Determine the (x, y) coordinate at the center of the cell enclosing the given text.  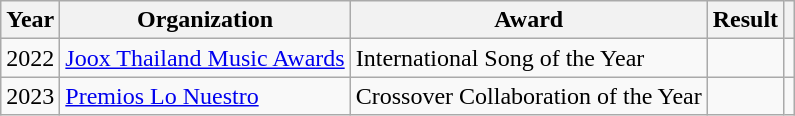
Joox Thailand Music Awards (205, 58)
Award (528, 20)
Organization (205, 20)
International Song of the Year (528, 58)
Premios Lo Nuestro (205, 96)
2023 (30, 96)
2022 (30, 58)
Crossover Collaboration of the Year (528, 96)
Result (745, 20)
Year (30, 20)
